Detect which cell encompasses the target text, then output its (X, Y) center coordinate. 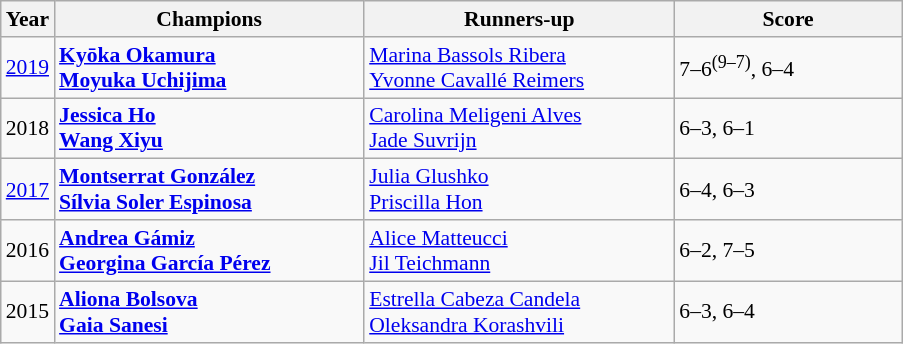
Marina Bassols Ribera Yvonne Cavallé Reimers (519, 68)
Alice Matteucci Jil Teichmann (519, 250)
Aliona Bolsova Gaia Sanesi (209, 312)
2019 (28, 68)
6–3, 6–1 (788, 128)
7–6(9–7), 6–4 (788, 68)
Julia Glushko Priscilla Hon (519, 190)
Andrea Gámiz Georgina García Pérez (209, 250)
Carolina Meligeni Alves Jade Suvrijn (519, 128)
Kyōka Okamura Moyuka Uchijima (209, 68)
6–2, 7–5 (788, 250)
2018 (28, 128)
Estrella Cabeza Candela Oleksandra Korashvili (519, 312)
Runners-up (519, 19)
Score (788, 19)
2017 (28, 190)
2015 (28, 312)
2016 (28, 250)
6–4, 6–3 (788, 190)
Year (28, 19)
Jessica Ho Wang Xiyu (209, 128)
Montserrat González Sílvia Soler Espinosa (209, 190)
Champions (209, 19)
6–3, 6–4 (788, 312)
